Capture the cell that displays the provided text and extract its (X, Y) central coordinate. 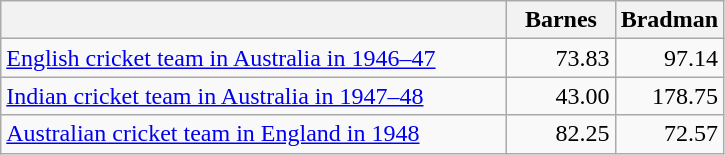
Indian cricket team in Australia in 1947–48 (254, 96)
72.57 (669, 134)
43.00 (561, 96)
82.25 (561, 134)
Australian cricket team in England in 1948 (254, 134)
English cricket team in Australia in 1946–47 (254, 58)
Bradman (669, 20)
97.14 (669, 58)
73.83 (561, 58)
178.75 (669, 96)
Barnes (561, 20)
